Identify which cell holds the provided text, then report its (X, Y) central coordinate. 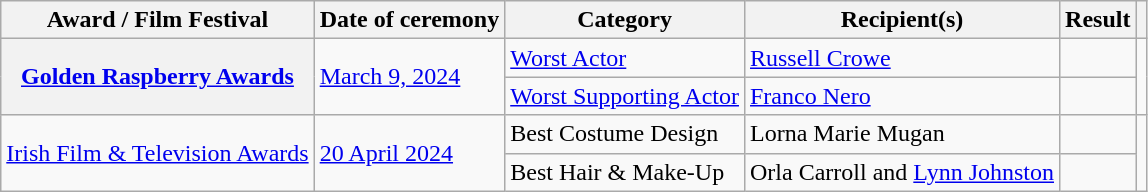
March 9, 2024 (410, 77)
Franco Nero (902, 96)
Golden Raspberry Awards (158, 77)
Russell Crowe (902, 58)
Worst Actor (625, 58)
20 April 2024 (410, 153)
Result (1098, 20)
Worst Supporting Actor (625, 96)
Award / Film Festival (158, 20)
Date of ceremony (410, 20)
Category (625, 20)
Orla Carroll and Lynn Johnston (902, 172)
Irish Film & Television Awards (158, 153)
Best Hair & Make-Up (625, 172)
Lorna Marie Mugan (902, 134)
Recipient(s) (902, 20)
Best Costume Design (625, 134)
